Identify which cell holds the provided text, then report its (x, y) central coordinate. 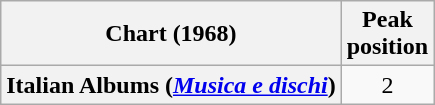
Peakposition (387, 34)
2 (387, 85)
Italian Albums (Musica e dischi) (171, 85)
Chart (1968) (171, 34)
